Find where the given text appears and provide that cell's center as [X, Y] coordinate. 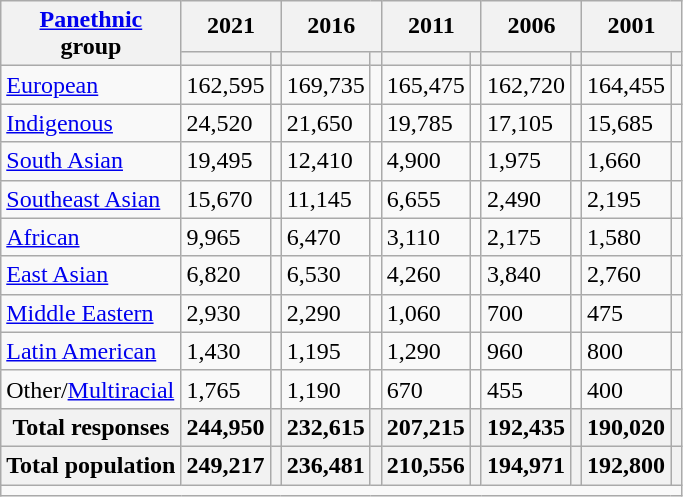
Indigenous [91, 123]
2,760 [626, 275]
East Asian [91, 275]
2,175 [526, 237]
19,495 [226, 161]
1,580 [626, 237]
960 [526, 351]
12,410 [326, 161]
194,971 [526, 465]
800 [626, 351]
2,195 [626, 199]
19,785 [426, 123]
210,556 [426, 465]
Total responses [91, 427]
9,965 [226, 237]
1,660 [626, 161]
Latin American [91, 351]
1,195 [326, 351]
24,520 [226, 123]
Panethnicgroup [91, 34]
475 [626, 313]
South Asian [91, 161]
244,950 [226, 427]
190,020 [626, 427]
6,530 [326, 275]
2011 [431, 26]
11,145 [326, 199]
455 [526, 389]
2006 [531, 26]
6,820 [226, 275]
17,105 [526, 123]
Southeast Asian [91, 199]
192,435 [526, 427]
700 [526, 313]
1,060 [426, 313]
2016 [331, 26]
670 [426, 389]
6,655 [426, 199]
2,930 [226, 313]
1,765 [226, 389]
4,260 [426, 275]
4,900 [426, 161]
Middle Eastern [91, 313]
2,490 [526, 199]
African [91, 237]
21,650 [326, 123]
2,290 [326, 313]
2021 [231, 26]
6,470 [326, 237]
1,975 [526, 161]
2001 [632, 26]
207,215 [426, 427]
Other/Multiracial [91, 389]
3,110 [426, 237]
232,615 [326, 427]
3,840 [526, 275]
162,595 [226, 85]
1,430 [226, 351]
236,481 [326, 465]
15,685 [626, 123]
1,290 [426, 351]
European [91, 85]
15,670 [226, 199]
249,217 [226, 465]
165,475 [426, 85]
192,800 [626, 465]
Total population [91, 465]
164,455 [626, 85]
169,735 [326, 85]
162,720 [526, 85]
400 [626, 389]
1,190 [326, 389]
